Capture the cell that displays the provided text and extract its (x, y) central coordinate. 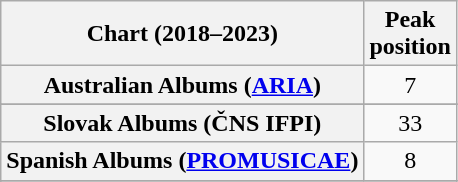
Slovak Albums (ČNS IFPI) (182, 123)
Chart (2018–2023) (182, 34)
7 (410, 85)
8 (410, 161)
33 (410, 123)
Australian Albums (ARIA) (182, 85)
Peakposition (410, 34)
Spanish Albums (PROMUSICAE) (182, 161)
